Find where the given text appears and provide that cell's center as (x, y) coordinate. 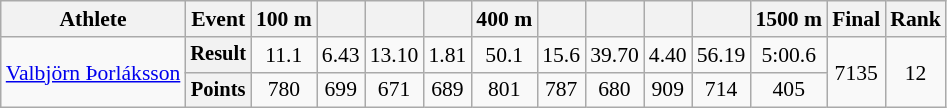
56.19 (722, 55)
699 (341, 90)
Event (218, 19)
680 (614, 90)
13.10 (394, 55)
400 m (504, 19)
1.81 (447, 55)
Rank (916, 19)
714 (722, 90)
4.40 (668, 55)
780 (284, 90)
6.43 (341, 55)
1500 m (788, 19)
5:00.6 (788, 55)
15.6 (561, 55)
689 (447, 90)
11.1 (284, 55)
787 (561, 90)
Result (218, 55)
671 (394, 90)
Final (856, 19)
909 (668, 90)
7135 (856, 72)
100 m (284, 19)
39.70 (614, 55)
12 (916, 72)
Valbjörn Þorláksson (94, 72)
405 (788, 90)
50.1 (504, 55)
Athlete (94, 19)
801 (504, 90)
Points (218, 90)
